Identify which cell holds the provided text, then report its [X, Y] central coordinate. 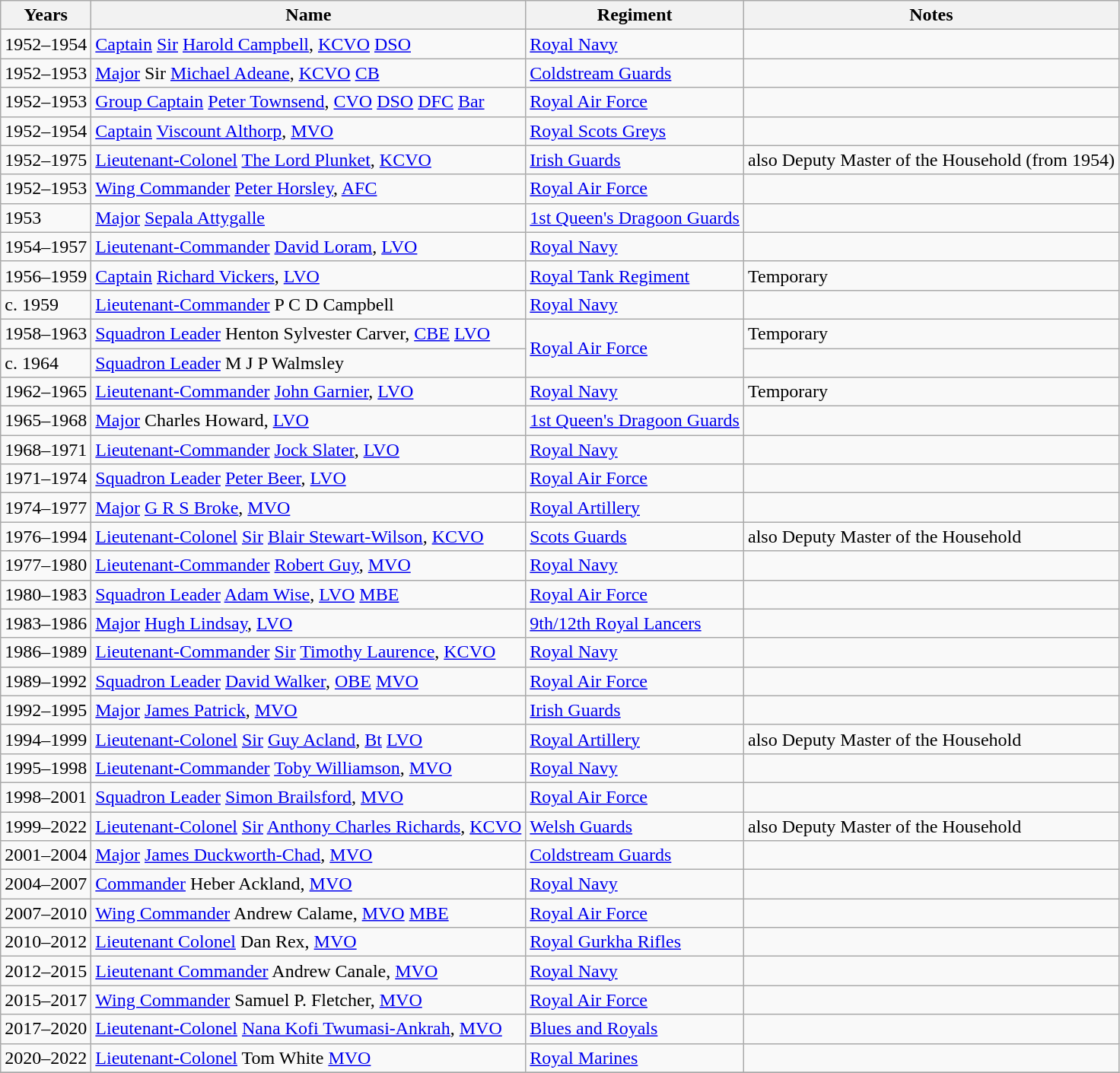
Major James Patrick, MVO [309, 710]
Lieutenant Colonel Dan Rex, MVO [309, 942]
Lieutenant-Commander Toby Williamson, MVO [309, 768]
Squadron Leader Simon Brailsford, MVO [309, 797]
Wing Commander Samuel P. Fletcher, MVO [309, 1000]
Royal Scots Greys [635, 131]
Lieutenant-Colonel Nana Kofi Twumasi-Ankrah, MVO [309, 1029]
also Deputy Master of the Household (from 1954) [931, 160]
2015–2017 [46, 1000]
1989–1992 [46, 681]
Squadron Leader Henton Sylvester Carver, CBE LVO [309, 333]
Wing Commander Peter Horsley, AFC [309, 189]
Lieutenant-Colonel The Lord Plunket, KCVO [309, 160]
c. 1964 [46, 363]
1983–1986 [46, 623]
Captain Sir Harold Campbell, KCVO DSO [309, 44]
1994–1999 [46, 739]
1980–1983 [46, 594]
Squadron Leader Peter Beer, LVO [309, 479]
1986–1989 [46, 652]
Lieutenant-Colonel Sir Blair Stewart-Wilson, KCVO [309, 536]
Royal Marines [635, 1058]
1999–2022 [46, 826]
2001–2004 [46, 855]
1965–1968 [46, 421]
1976–1994 [46, 536]
1956–1959 [46, 275]
Wing Commander Andrew Calame, MVO MBE [309, 913]
1992–1995 [46, 710]
Royal Gurkha Rifles [635, 942]
Major Charles Howard, LVO [309, 421]
2017–2020 [46, 1029]
c. 1959 [46, 304]
Welsh Guards [635, 826]
Squadron Leader M J P Walmsley [309, 363]
Lieutenant-Commander David Loram, LVO [309, 247]
Royal Tank Regiment [635, 275]
Squadron Leader David Walker, OBE MVO [309, 681]
Years [46, 15]
Group Captain Peter Townsend, CVO DSO DFC Bar [309, 102]
2004–2007 [46, 884]
Major James Duckworth-Chad, MVO [309, 855]
1998–2001 [46, 797]
1995–1998 [46, 768]
Lieutenant-Commander Sir Timothy Laurence, KCVO [309, 652]
1953 [46, 218]
1958–1963 [46, 333]
1952–1975 [46, 160]
Squadron Leader Adam Wise, LVO MBE [309, 594]
Major Sepala Attygalle [309, 218]
Captain Richard Vickers, LVO [309, 275]
1977–1980 [46, 565]
1974–1977 [46, 508]
2007–2010 [46, 913]
Notes [931, 15]
9th/12th Royal Lancers [635, 623]
Major Sir Michael Adeane, KCVO CB [309, 73]
Major Hugh Lindsay, LVO [309, 623]
Major G R S Broke, MVO [309, 508]
Lieutenant Commander Andrew Canale, MVO [309, 971]
2012–2015 [46, 971]
Scots Guards [635, 536]
Lieutenant-Colonel Sir Guy Acland, Bt LVO [309, 739]
Regiment [635, 15]
Name [309, 15]
1968–1971 [46, 450]
Lieutenant-Commander P C D Campbell [309, 304]
Lieutenant-Colonel Tom White MVO [309, 1058]
Commander Heber Ackland, MVO [309, 884]
Lieutenant-Commander Jock Slater, LVO [309, 450]
Blues and Royals [635, 1029]
1954–1957 [46, 247]
1962–1965 [46, 392]
1971–1974 [46, 479]
Lieutenant-Colonel Sir Anthony Charles Richards, KCVO [309, 826]
2020–2022 [46, 1058]
Lieutenant-Commander John Garnier, LVO [309, 392]
2010–2012 [46, 942]
Captain Viscount Althorp, MVO [309, 131]
Lieutenant-Commander Robert Guy, MVO [309, 565]
